Locate the cell with the specified text and output its [X, Y] center coordinate. 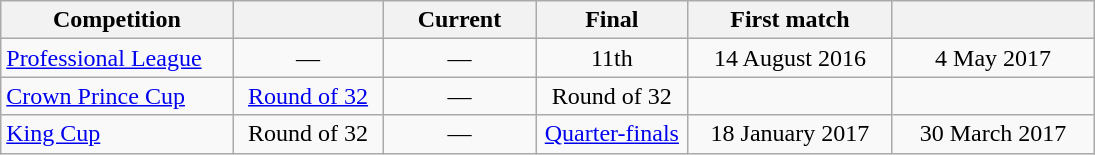
Crown Prince Cup [117, 96]
Quarter-finals [612, 134]
18 January 2017 [790, 134]
Current [460, 20]
Final [612, 20]
First match [790, 20]
11th [612, 58]
Competition [117, 20]
30 March 2017 [993, 134]
Professional League [117, 58]
14 August 2016 [790, 58]
King Cup [117, 134]
4 May 2017 [993, 58]
